Locate the cell with the specified text and output its [X, Y] center coordinate. 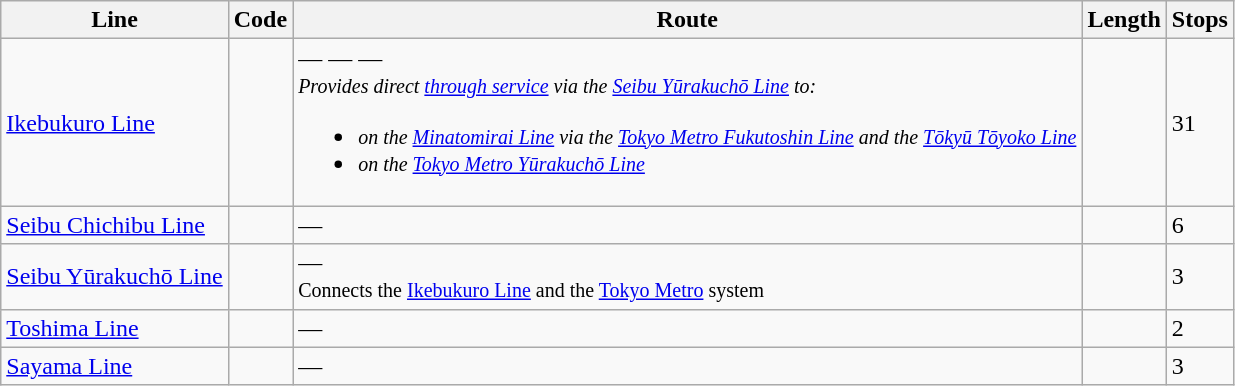
Seibu Yūrakuchō Line [114, 276]
31 [1200, 122]
Route [688, 20]
— Connects the Ikebukuro Line and the Tokyo Metro system [688, 276]
Stops [1200, 20]
Sayama Line [114, 366]
Seibu Chichibu Line [114, 225]
Toshima Line [114, 328]
Line [114, 20]
2 [1200, 328]
6 [1200, 225]
Length [1124, 20]
Code [260, 20]
Ikebukuro Line [114, 122]
